From the cell containing the given text, extract its center point as [x, y] coordinate. 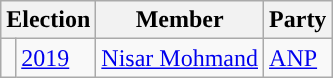
Election [48, 20]
ANP [298, 58]
Member [180, 20]
Party [298, 20]
2019 [56, 58]
Nisar Mohmand [180, 58]
